Pinpoint the cell where the given text exists, returning its [x, y] midpoint coordinate. 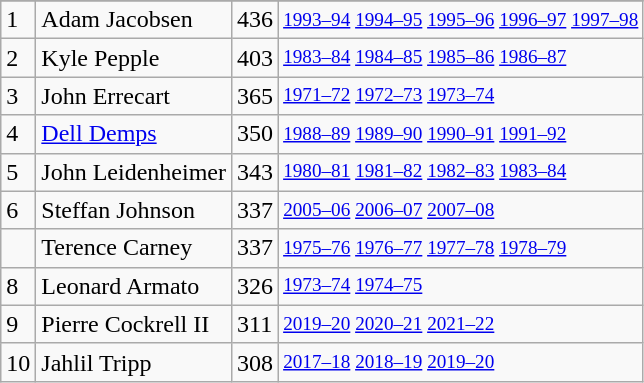
Adam Jacobsen [134, 20]
1 [18, 20]
365 [254, 96]
4 [18, 134]
1993–94 1994–95 1995–96 1996–97 1997–98 [461, 20]
311 [254, 324]
350 [254, 134]
326 [254, 286]
1973–74 1974–75 [461, 286]
Steffan Johnson [134, 210]
2005–06 2006–07 2007–08 [461, 210]
Dell Demps [134, 134]
1971–72 1972–73 1973–74 [461, 96]
Terence Carney [134, 248]
1980–81 1981–82 1982–83 1983–84 [461, 172]
1988–89 1989–90 1990–91 1991–92 [461, 134]
John Leidenheimer [134, 172]
3 [18, 96]
5 [18, 172]
6 [18, 210]
436 [254, 20]
9 [18, 324]
8 [18, 286]
2017–18 2018–19 2019–20 [461, 362]
2 [18, 58]
403 [254, 58]
1975–76 1976–77 1977–78 1978–79 [461, 248]
2019–20 2020–21 2021–22 [461, 324]
308 [254, 362]
Leonard Armato [134, 286]
10 [18, 362]
343 [254, 172]
John Errecart [134, 96]
1983–84 1984–85 1985–86 1986–87 [461, 58]
Jahlil Tripp [134, 362]
Kyle Pepple [134, 58]
Pierre Cockrell II [134, 324]
